Determine the [x, y] coordinate at the center of the cell enclosing the given text.  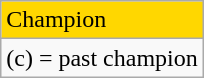
(c) = past champion [102, 58]
Champion [102, 20]
